Capture the cell that displays the provided text and extract its [x, y] central coordinate. 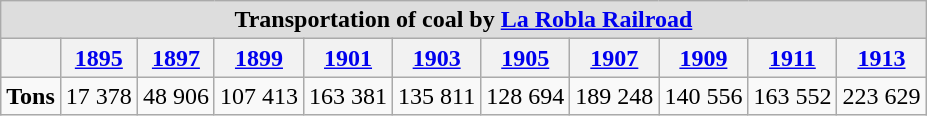
1897 [176, 58]
1901 [348, 58]
163 552 [792, 96]
1913 [882, 58]
1907 [614, 58]
Tons [31, 96]
Transportation of coal by La Robla Railroad [464, 20]
107 413 [258, 96]
1903 [437, 58]
1899 [258, 58]
140 556 [704, 96]
1911 [792, 58]
1895 [98, 58]
48 906 [176, 96]
17 378 [98, 96]
1905 [526, 58]
1909 [704, 58]
189 248 [614, 96]
135 811 [437, 96]
223 629 [882, 96]
163 381 [348, 96]
128 694 [526, 96]
